Return the (X, Y) coordinate for the center point of the cell that contains the specified text.  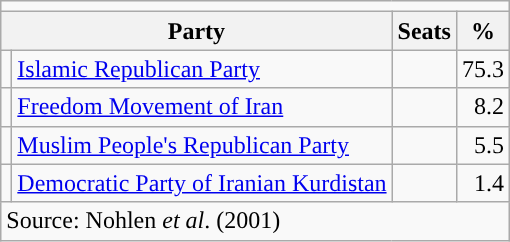
Source: Nohlen et al. (2001) (256, 221)
75.3 (482, 69)
Freedom Movement of Iran (202, 107)
Party (196, 31)
Democratic Party of Iranian Kurdistan (202, 183)
Islamic Republican Party (202, 69)
% (482, 31)
8.2 (482, 107)
Muslim People's Republican Party (202, 145)
5.5 (482, 145)
Seats (424, 31)
1.4 (482, 183)
